Output the (X, Y) coordinate of the center of the cell containing the given text.  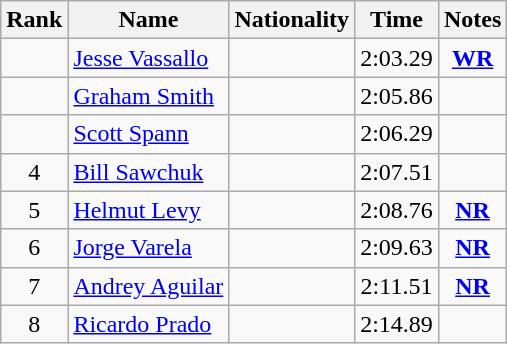
4 (34, 172)
Scott Spann (148, 134)
Helmut Levy (148, 210)
Jesse Vassallo (148, 58)
2:09.63 (397, 248)
5 (34, 210)
Nationality (292, 20)
2:14.89 (397, 324)
Notes (472, 20)
Bill Sawchuk (148, 172)
Andrey Aguilar (148, 286)
2:07.51 (397, 172)
2:06.29 (397, 134)
6 (34, 248)
Time (397, 20)
Graham Smith (148, 96)
2:05.86 (397, 96)
2:11.51 (397, 286)
2:08.76 (397, 210)
2:03.29 (397, 58)
Rank (34, 20)
Ricardo Prado (148, 324)
Jorge Varela (148, 248)
Name (148, 20)
WR (472, 58)
8 (34, 324)
7 (34, 286)
